Extract the [x, y] coordinate from the center of the cell holding the provided text.  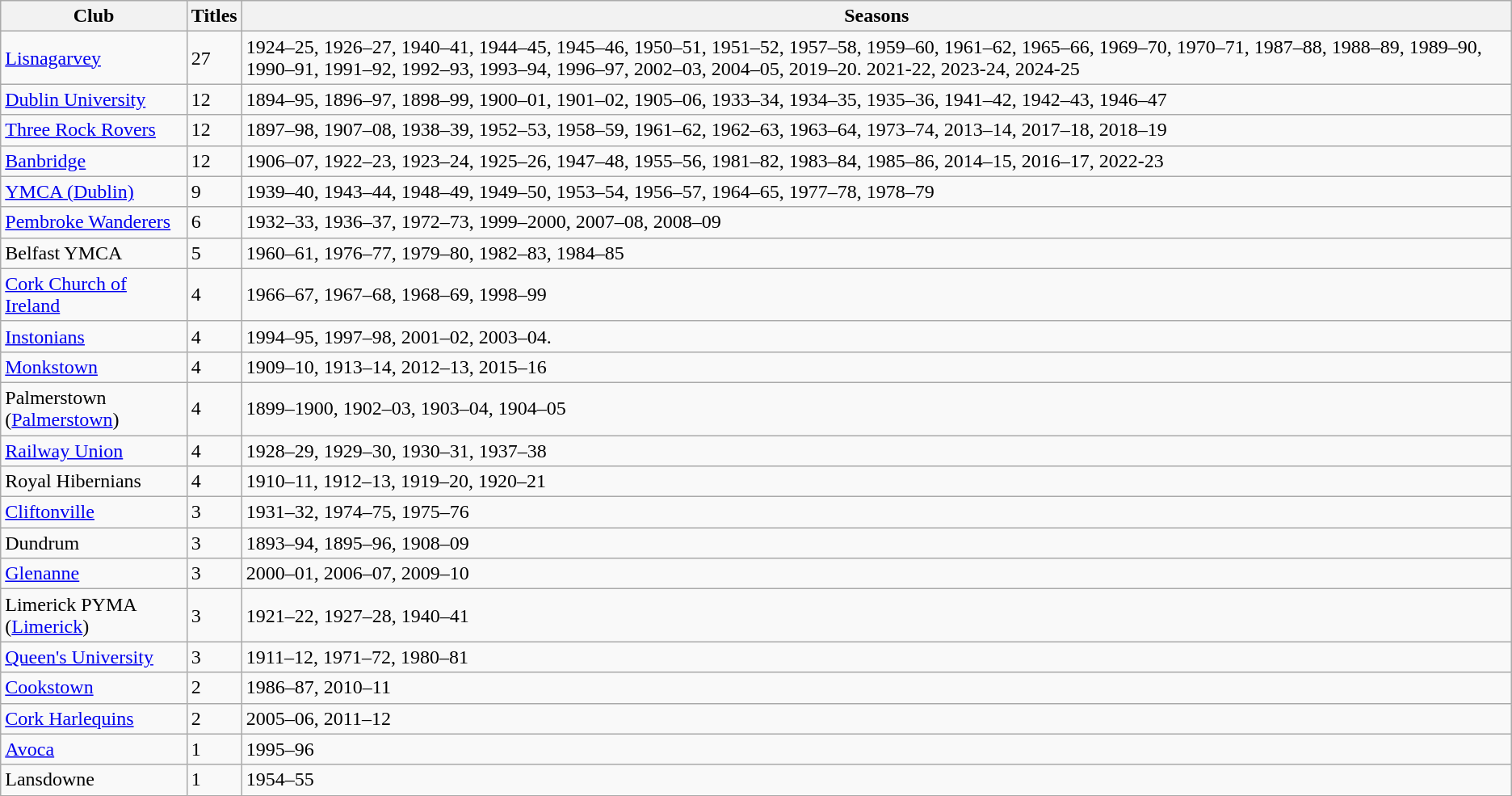
Monkstown [94, 367]
Palmerstown (Palmerstown) [94, 409]
Avoca [94, 749]
Railway Union [94, 450]
27 [214, 58]
1910–11, 1912–13, 1919–20, 1920–21 [876, 482]
1931–32, 1974–75, 1975–76 [876, 512]
Cork Harlequins [94, 718]
Dublin University [94, 99]
Royal Hibernians [94, 482]
Instonians [94, 336]
Three Rock Rovers [94, 130]
1909–10, 1913–14, 2012–13, 2015–16 [876, 367]
1994–95, 1997–98, 2001–02, 2003–04. [876, 336]
YMCA (Dublin) [94, 192]
Cliftonville [94, 512]
1928–29, 1929–30, 1930–31, 1937–38 [876, 450]
1995–96 [876, 749]
6 [214, 222]
1986–87, 2010–11 [876, 688]
1966–67, 1967–68, 1968–69, 1998–99 [876, 294]
1954–55 [876, 780]
1932–33, 1936–37, 1972–73, 1999–2000, 2007–08, 2008–09 [876, 222]
1906–07, 1922–23, 1923–24, 1925–26, 1947–48, 1955–56, 1981–82, 1983–84, 1985–86, 2014–15, 2016–17, 2022-23 [876, 161]
1939–40, 1943–44, 1948–49, 1949–50, 1953–54, 1956–57, 1964–65, 1977–78, 1978–79 [876, 192]
Cork Church of Ireland [94, 294]
Dundrum [94, 543]
1960–61, 1976–77, 1979–80, 1982–83, 1984–85 [876, 253]
1921–22, 1927–28, 1940–41 [876, 616]
1894–95, 1896–97, 1898–99, 1900–01, 1901–02, 1905–06, 1933–34, 1934–35, 1935–36, 1941–42, 1942–43, 1946–47 [876, 99]
2000–01, 2006–07, 2009–10 [876, 574]
1899–1900, 1902–03, 1903–04, 1904–05 [876, 409]
1911–12, 1971–72, 1980–81 [876, 657]
Titles [214, 16]
2005–06, 2011–12 [876, 718]
Queen's University [94, 657]
Seasons [876, 16]
5 [214, 253]
1893–94, 1895–96, 1908–09 [876, 543]
Lisnagarvey [94, 58]
9 [214, 192]
Pembroke Wanderers [94, 222]
Club [94, 16]
Banbridge [94, 161]
Glenanne [94, 574]
Limerick PYMA (Limerick) [94, 616]
Cookstown [94, 688]
Belfast YMCA [94, 253]
1897–98, 1907–08, 1938–39, 1952–53, 1958–59, 1961–62, 1962–63, 1963–64, 1973–74, 2013–14, 2017–18, 2018–19 [876, 130]
Lansdowne [94, 780]
